Determine the [X, Y] coordinate at the center of the cell enclosing the given text.  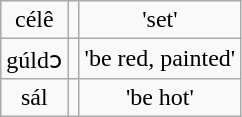
'set' [160, 20]
'be hot' [160, 97]
célê [34, 20]
gúldɔ [34, 59]
'be red, painted' [160, 59]
sál [34, 97]
